Return the (X, Y) coordinate for the center point of the cell that contains the specified text.  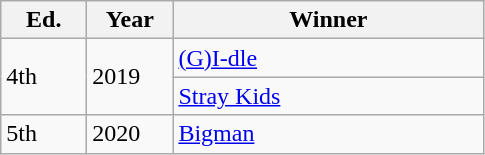
Ed. (44, 20)
5th (44, 134)
4th (44, 77)
2020 (130, 134)
Winner (328, 20)
(G)I-dle (328, 58)
Bigman (328, 134)
Year (130, 20)
Stray Kids (328, 96)
2019 (130, 77)
